Pinpoint the cell where the given text exists, returning its (x, y) midpoint coordinate. 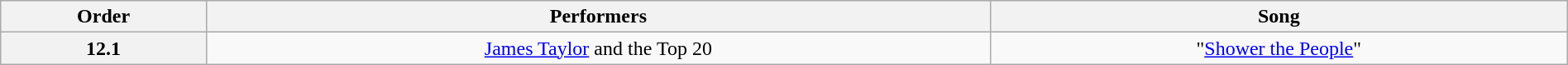
Performers (598, 17)
James Taylor and the Top 20 (598, 48)
"Shower the People" (1279, 48)
Song (1279, 17)
Order (104, 17)
12.1 (104, 48)
